Search for the cell housing the specified text and yield its [X, Y] center coordinate. 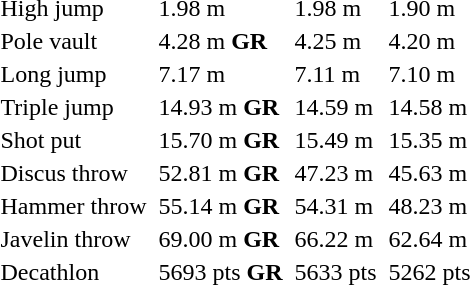
15.70 m GR [220, 140]
66.22 m [336, 239]
52.81 m GR [220, 173]
69.00 m GR [220, 239]
14.59 m [336, 107]
4.25 m [336, 41]
4.28 m GR [220, 41]
14.93 m GR [220, 107]
7.11 m [336, 74]
47.23 m [336, 173]
7.17 m [220, 74]
54.31 m [336, 206]
55.14 m GR [220, 206]
15.49 m [336, 140]
